Extract the (x, y) coordinate from the center of the cell holding the provided text.  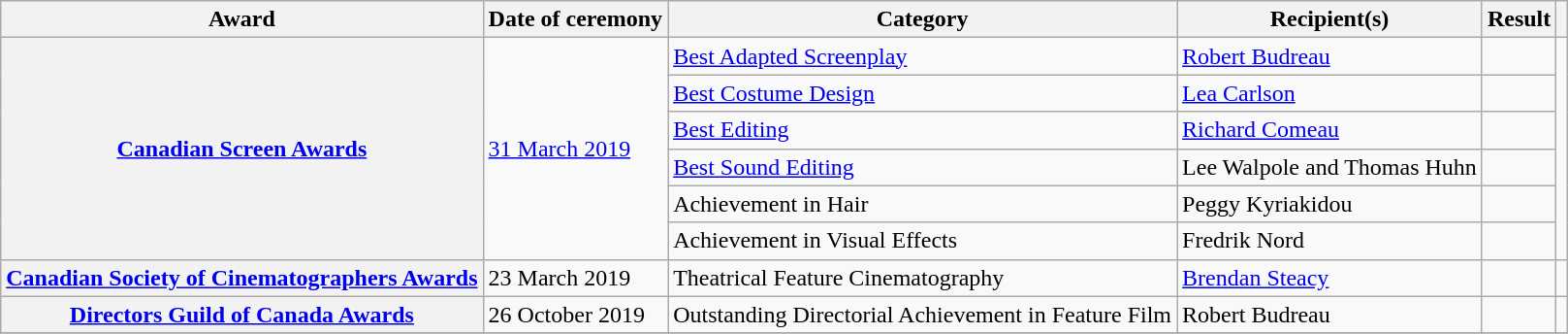
Best Sound Editing (923, 167)
Date of ceremony (576, 19)
Canadian Society of Cinematographers Awards (242, 278)
Lee Walpole and Thomas Huhn (1330, 167)
Best Editing (923, 130)
Canadian Screen Awards (242, 149)
Best Adapted Screenplay (923, 56)
Category (923, 19)
Brendan Steacy (1330, 278)
Result (1519, 19)
Richard Comeau (1330, 130)
Fredrik Nord (1330, 241)
Achievement in Hair (923, 204)
Theatrical Feature Cinematography (923, 278)
31 March 2019 (576, 149)
Best Costume Design (923, 93)
Peggy Kyriakidou (1330, 204)
Directors Guild of Canada Awards (242, 315)
Lea Carlson (1330, 93)
Outstanding Directorial Achievement in Feature Film (923, 315)
Achievement in Visual Effects (923, 241)
26 October 2019 (576, 315)
23 March 2019 (576, 278)
Award (242, 19)
Recipient(s) (1330, 19)
